Identify which cell holds the provided text, then report its [x, y] central coordinate. 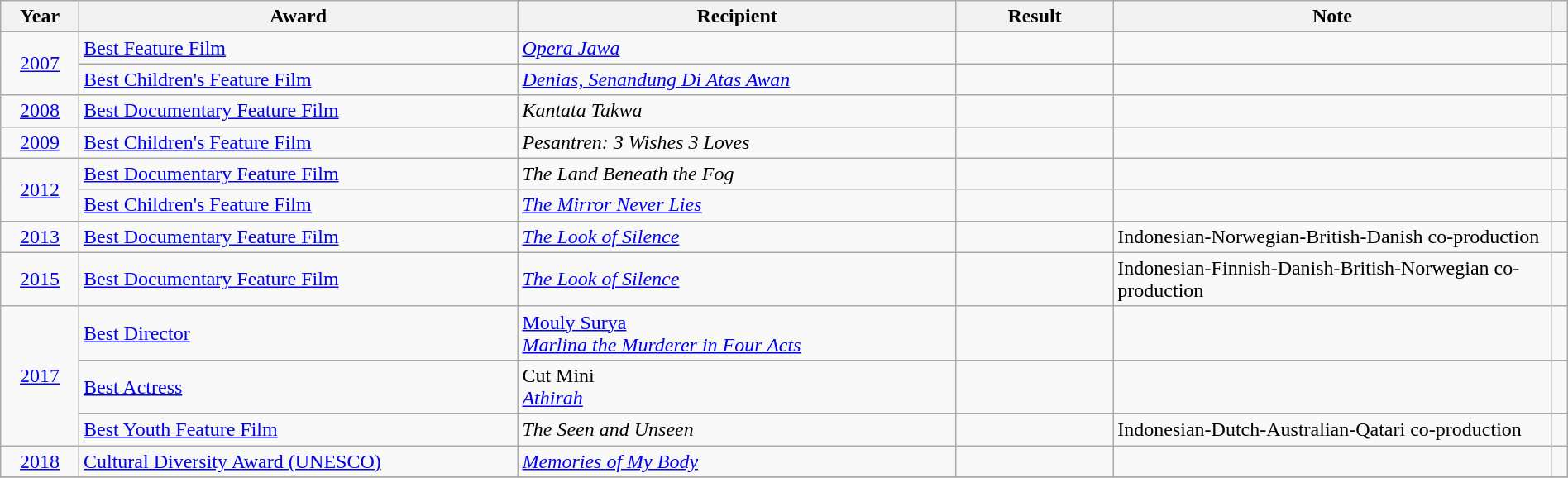
2017 [40, 375]
Indonesian-Dutch-Australian-Qatari co-production [1332, 429]
Best Feature Film [298, 48]
The Mirror Never Lies [737, 205]
The Land Beneath the Fog [737, 174]
Year [40, 17]
Recipient [737, 17]
2013 [40, 237]
Result [1034, 17]
2007 [40, 64]
2015 [40, 280]
2008 [40, 111]
Mouly SuryaMarlina the Murderer in Four Acts [737, 332]
2009 [40, 142]
2018 [40, 461]
Best Director [298, 332]
Denias, Senandung Di Atas Awan [737, 79]
Best Youth Feature Film [298, 429]
Best Actress [298, 387]
Opera Jawa [737, 48]
Award [298, 17]
Cultural Diversity Award (UNESCO) [298, 461]
Indonesian-Norwegian-British-Danish co-production [1332, 237]
Note [1332, 17]
Indonesian-Finnish-Danish-British-Norwegian co-production [1332, 280]
The Seen and Unseen [737, 429]
Kantata Takwa [737, 111]
Cut MiniAthirah [737, 387]
Memories of My Body [737, 461]
Pesantren: 3 Wishes 3 Loves [737, 142]
2012 [40, 189]
